Output the (x, y) coordinate of the center of the cell containing the given text.  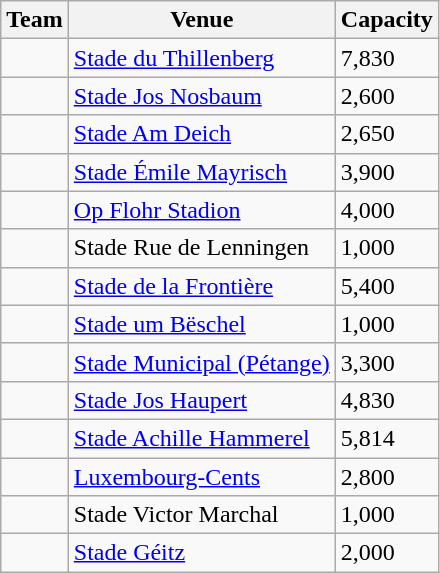
Luxembourg-Cents (202, 477)
Stade Am Deich (202, 134)
Stade Émile Mayrisch (202, 172)
2,600 (386, 96)
7,830 (386, 58)
2,800 (386, 477)
4,830 (386, 400)
Op Flohr Stadion (202, 210)
Stade Géitz (202, 553)
Stade Victor Marchal (202, 515)
4,000 (386, 210)
5,400 (386, 286)
Venue (202, 20)
Stade Achille Hammerel (202, 438)
5,814 (386, 438)
3,900 (386, 172)
3,300 (386, 362)
Capacity (386, 20)
Stade Rue de Lenningen (202, 248)
2,000 (386, 553)
2,650 (386, 134)
Stade Municipal (Pétange) (202, 362)
Stade de la Frontière (202, 286)
Stade Jos Haupert (202, 400)
Stade Jos Nosbaum (202, 96)
Stade um Bëschel (202, 324)
Stade du Thillenberg (202, 58)
Team (35, 20)
